Determine the [x, y] coordinate at the center of the cell enclosing the given text.  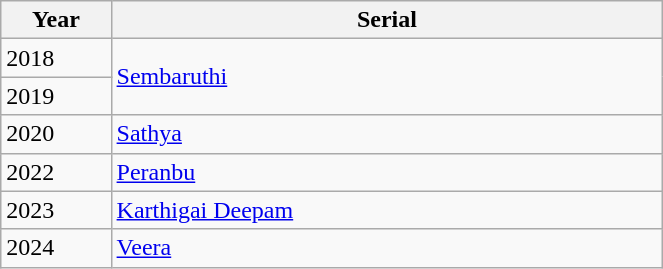
Sembaruthi [387, 77]
Karthigai Deepam [387, 210]
2022 [56, 172]
Year [56, 20]
Serial [387, 20]
Veera [387, 248]
Sathya [387, 134]
2018 [56, 58]
2019 [56, 96]
Peranbu [387, 172]
2023 [56, 210]
2020 [56, 134]
2024 [56, 248]
